Detect which cell encompasses the target text, then output its (X, Y) center coordinate. 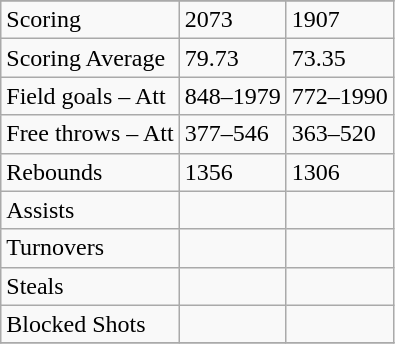
Rebounds (90, 172)
Scoring (90, 20)
Blocked Shots (90, 324)
772–1990 (340, 96)
Field goals – Att (90, 96)
848–1979 (232, 96)
1907 (340, 20)
363–520 (340, 134)
73.35 (340, 58)
377–546 (232, 134)
Assists (90, 210)
1306 (340, 172)
79.73 (232, 58)
Steals (90, 286)
Free throws – Att (90, 134)
Turnovers (90, 248)
Scoring Average (90, 58)
1356 (232, 172)
2073 (232, 20)
